Return [x, y] of the center of cell containing provided text 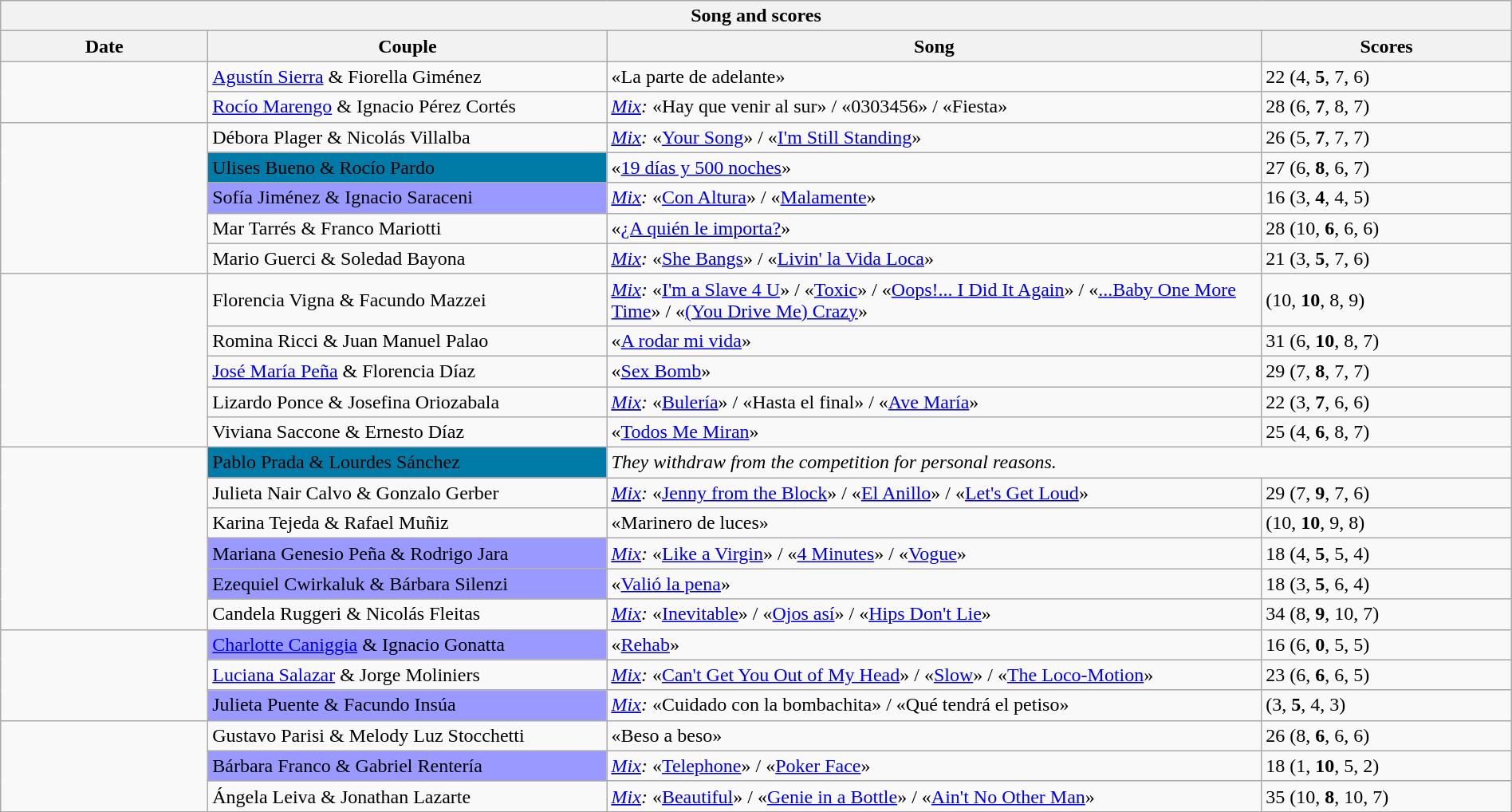
25 (4, 6, 8, 7) [1386, 432]
21 (3, 5, 7, 6) [1386, 258]
16 (6, 0, 5, 5) [1386, 644]
Mario Guerci & Soledad Bayona [408, 258]
Mix: «Can't Get You Out of My Head» / «Slow» / «The Loco-Motion» [935, 675]
«Todos Me Miran» [935, 432]
Viviana Saccone & Ernesto Díaz [408, 432]
Mix: «Jenny from the Block» / «El Anillo» / «Let's Get Loud» [935, 493]
27 (6, 8, 6, 7) [1386, 168]
Julieta Puente & Facundo Insúa [408, 705]
«La parte de adelante» [935, 77]
Ulises Bueno & Rocío Pardo [408, 168]
Mix: «I'm a Slave 4 U» / «Toxic» / «Oops!... I Did It Again» / «...Baby One More Time» / «(You Drive Me) Crazy» [935, 300]
Mix: «Bulería» / «Hasta el final» / «Ave María» [935, 401]
Candela Ruggeri & Nicolás Fleitas [408, 614]
«Sex Bomb» [935, 371]
«Marinero de luces» [935, 523]
Mix: «Beautiful» / «Genie in a Bottle» / «Ain't No Other Man» [935, 796]
26 (8, 6, 6, 6) [1386, 735]
18 (4, 5, 5, 4) [1386, 554]
José María Peña & Florencia Díaz [408, 371]
Mariana Genesio Peña & Rodrigo Jara [408, 554]
29 (7, 9, 7, 6) [1386, 493]
Mix: «Hay que venir al sur» / «0303456» / «Fiesta» [935, 107]
Mix: «Inevitable» / «Ojos así» / «Hips Don't Lie» [935, 614]
22 (3, 7, 6, 6) [1386, 401]
Mix: «Your Song» / «I'm Still Standing» [935, 137]
«¿A quién le importa?» [935, 228]
Mix: «Like a Virgin» / «4 Minutes» / «Vogue» [935, 554]
35 (10, 8, 10, 7) [1386, 796]
34 (8, 9, 10, 7) [1386, 614]
Luciana Salazar & Jorge Moliniers [408, 675]
Ezequiel Cwirkaluk & Bárbara Silenzi [408, 584]
Charlotte Caniggia & Ignacio Gonatta [408, 644]
Bárbara Franco & Gabriel Rentería [408, 766]
Song [935, 46]
22 (4, 5, 7, 6) [1386, 77]
Scores [1386, 46]
Sofía Jiménez & Ignacio Saraceni [408, 198]
Mix: «Con Altura» / «Malamente» [935, 198]
Couple [408, 46]
Rocío Marengo & Ignacio Pérez Cortés [408, 107]
Gustavo Parisi & Melody Luz Stocchetti [408, 735]
18 (1, 10, 5, 2) [1386, 766]
Karina Tejeda & Rafael Muñiz [408, 523]
Florencia Vigna & Facundo Mazzei [408, 300]
«19 días y 500 noches» [935, 168]
(10, 10, 9, 8) [1386, 523]
They withdraw from the competition for personal reasons. [1059, 463]
Pablo Prada & Lourdes Sánchez [408, 463]
Mix: «She Bangs» / «Livin' la Vida Loca» [935, 258]
Song and scores [756, 16]
«A rodar mi vida» [935, 341]
«Valió la pena» [935, 584]
18 (3, 5, 6, 4) [1386, 584]
Mix: «Telephone» / «Poker Face» [935, 766]
Mar Tarrés & Franco Mariotti [408, 228]
«Rehab» [935, 644]
26 (5, 7, 7, 7) [1386, 137]
16 (3, 4, 4, 5) [1386, 198]
Débora Plager & Nicolás Villalba [408, 137]
28 (6, 7, 8, 7) [1386, 107]
Ángela Leiva & Jonathan Lazarte [408, 796]
Lizardo Ponce & Josefina Oriozabala [408, 401]
Date [104, 46]
28 (10, 6, 6, 6) [1386, 228]
31 (6, 10, 8, 7) [1386, 341]
Julieta Nair Calvo & Gonzalo Gerber [408, 493]
(3, 5, 4, 3) [1386, 705]
29 (7, 8, 7, 7) [1386, 371]
(10, 10, 8, 9) [1386, 300]
23 (6, 6, 6, 5) [1386, 675]
Agustín Sierra & Fiorella Giménez [408, 77]
«Beso a beso» [935, 735]
Mix: «Cuidado con la bombachita» / «Qué tendrá el petiso» [935, 705]
Romina Ricci & Juan Manuel Palao [408, 341]
